Return the [X, Y] coordinate for the center point of the cell that contains the specified text.  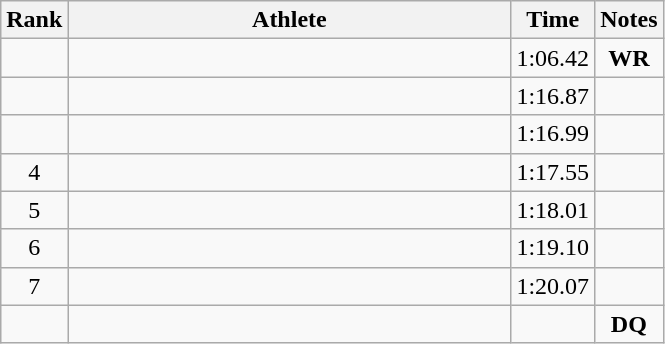
1:17.55 [553, 172]
4 [34, 172]
1:16.87 [553, 96]
1:19.10 [553, 248]
5 [34, 210]
Time [553, 20]
Rank [34, 20]
1:16.99 [553, 134]
1:06.42 [553, 58]
WR [629, 58]
Notes [629, 20]
1:18.01 [553, 210]
6 [34, 248]
DQ [629, 324]
Athlete [290, 20]
7 [34, 286]
1:20.07 [553, 286]
